For the text-containing cell, return its midpoint in (x, y) coordinate format. 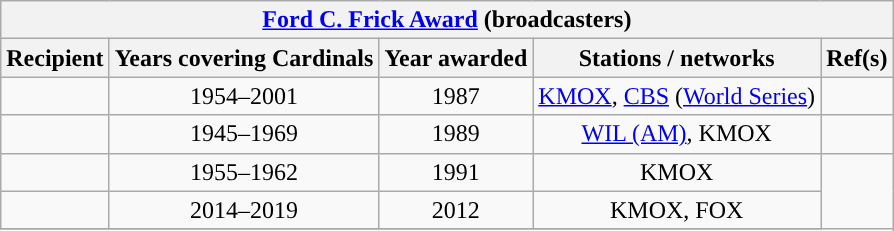
1987 (456, 96)
KMOX, FOX (677, 210)
Stations / networks (677, 58)
Years covering Cardinals (244, 58)
Year awarded (456, 58)
Recipient (55, 58)
2014–2019 (244, 210)
1991 (456, 172)
1945–1969 (244, 134)
KMOX, CBS (World Series) (677, 96)
2012 (456, 210)
KMOX (677, 172)
Ford C. Frick Award (broadcasters) (447, 20)
1989 (456, 134)
1954–2001 (244, 96)
Ref(s) (857, 58)
1955–1962 (244, 172)
WIL (AM), KMOX (677, 134)
